Detect which cell encompasses the target text, then output its (X, Y) center coordinate. 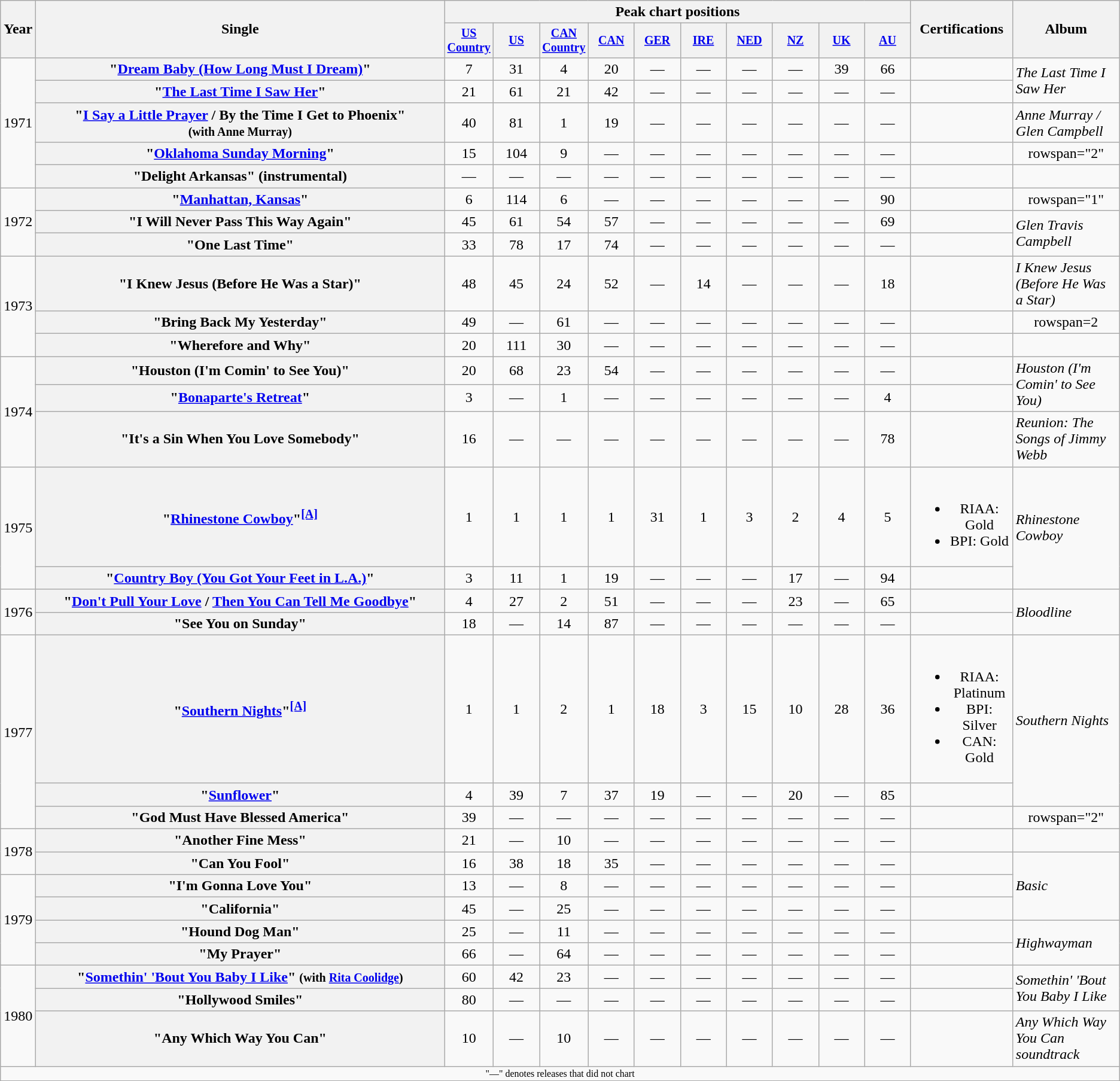
"Can You Fool" (241, 863)
Single (241, 29)
Highwayman (1066, 943)
"Dream Baby (How Long Must I Dream)" (241, 69)
Glen Travis Campbell (1066, 233)
52 (611, 284)
28 (841, 709)
68 (517, 370)
Bloodline (1066, 612)
Any Which Way You Can soundtrack (1066, 1039)
90 (888, 199)
60 (469, 977)
8 (564, 886)
1973 (18, 306)
rowspan="1" (1066, 199)
1975 (18, 528)
"Delight Arkansas" (instrumental) (241, 176)
65 (888, 601)
rowspan=2 (1066, 322)
"I'm Gonna Love You" (241, 886)
57 (611, 222)
"The Last Time I Saw Her" (241, 92)
US (517, 41)
36 (888, 709)
Anne Murray / Glen Campbell (1066, 122)
1980 (18, 1016)
The Last Time I Saw Her (1066, 80)
"Manhattan, Kansas" (241, 199)
"—" denotes releases that did not chart (560, 1073)
AU (888, 41)
"Southern Nights"[A] (241, 709)
"Any Which Way You Can" (241, 1039)
Somethin' 'Bout You Baby I Like (1066, 988)
"Rhinestone Cowboy"[A] (241, 517)
1977 (18, 732)
114 (517, 199)
"See You on Sunday" (241, 623)
13 (469, 886)
1976 (18, 612)
"Somethin' 'Bout You Baby I Like" (with Rita Coolidge) (241, 977)
37 (611, 794)
81 (517, 122)
85 (888, 794)
"Country Boy (You Got Your Feet in L.A.)" (241, 578)
"Bonaparte's Retreat" (241, 398)
GER (657, 41)
74 (611, 245)
5 (888, 517)
"Wherefore and Why" (241, 345)
40 (469, 122)
I Knew Jesus (Before He Was a Star) (1066, 284)
NZ (796, 41)
"One Last Time" (241, 245)
Reunion: The Songs of Jimmy Webb (1066, 439)
"I Say a Little Prayer / By the Time I Get to Phoenix"(with Anne Murray) (241, 122)
CAN (611, 41)
"It's a Sin When You Love Somebody" (241, 439)
27 (517, 601)
69 (888, 222)
"Another Fine Mess" (241, 841)
UK (841, 41)
24 (564, 284)
80 (469, 1000)
"My Prayer" (241, 954)
"I Will Never Pass This Way Again" (241, 222)
49 (469, 322)
"Don't Pull Your Love / Then You Can Tell Me Goodbye" (241, 601)
CAN Country (564, 41)
IRE (704, 41)
Southern Nights (1066, 720)
US Country (469, 41)
Album (1066, 29)
35 (611, 863)
64 (564, 954)
"Hound Dog Man" (241, 931)
38 (517, 863)
"Hollywood Smiles" (241, 1000)
87 (611, 623)
Peak chart positions (677, 12)
Basic (1066, 886)
48 (469, 284)
Year (18, 29)
1974 (18, 412)
104 (517, 153)
"Oklahoma Sunday Morning" (241, 153)
30 (564, 345)
Certifications (961, 29)
"Bring Back My Yesterday" (241, 322)
33 (469, 245)
9 (564, 153)
Rhinestone Cowboy (1066, 528)
Houston (I'm Comin' to See You) (1066, 384)
94 (888, 578)
1971 (18, 122)
"California" (241, 909)
RIAA: PlatinumBPI: SilverCAN: Gold (961, 709)
51 (611, 601)
1972 (18, 222)
RIAA: GoldBPI: Gold (961, 517)
111 (517, 345)
NED (749, 41)
"Houston (I'm Comin' to See You)" (241, 370)
1979 (18, 920)
"Sunflower" (241, 794)
"I Knew Jesus (Before He Was a Star)" (241, 284)
"God Must Have Blessed America" (241, 817)
1978 (18, 852)
